Output the (x, y) coordinate of the center of the cell containing the given text.  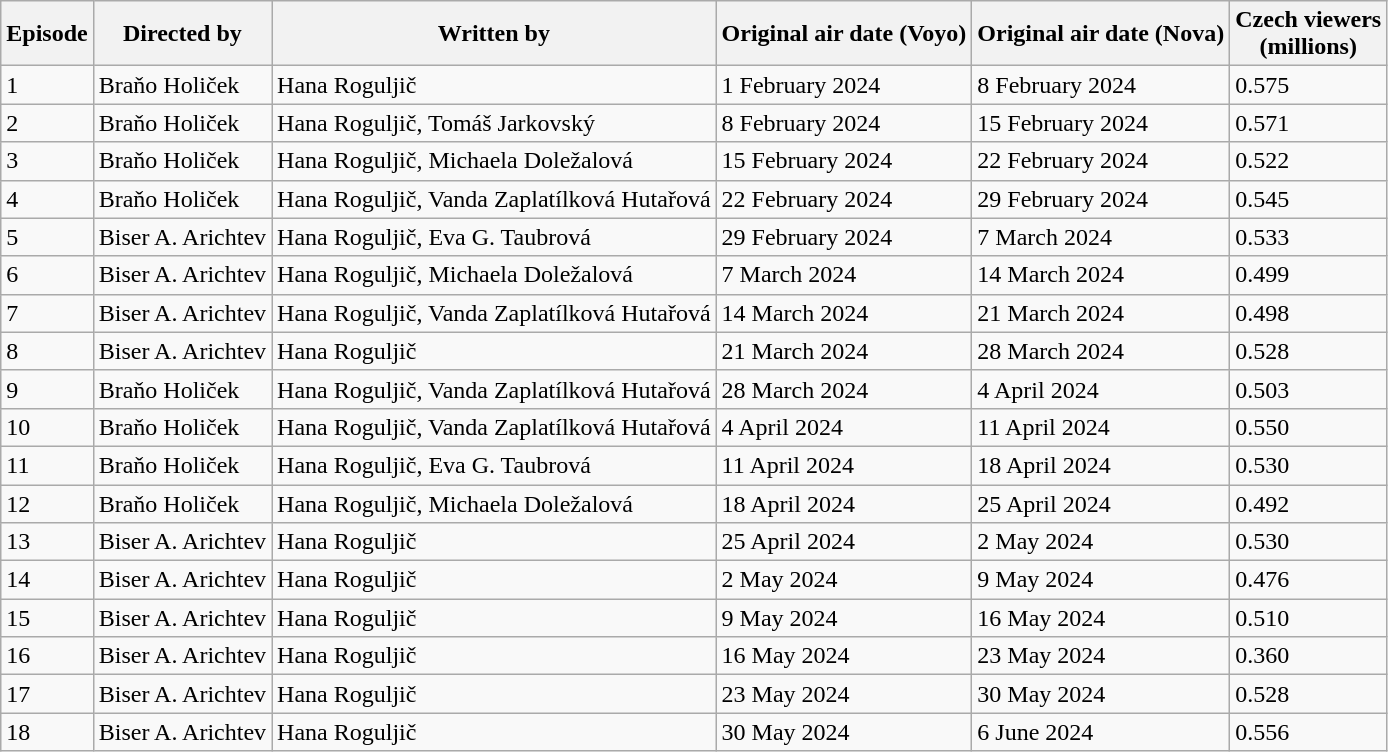
8 (47, 351)
4 (47, 199)
Episode (47, 34)
1 February 2024 (844, 85)
0.545 (1308, 199)
0.492 (1308, 503)
0.498 (1308, 313)
Hana Roguljič, Tomáš Jarkovský (494, 123)
0.571 (1308, 123)
9 (47, 389)
17 (47, 694)
0.575 (1308, 85)
0.550 (1308, 427)
0.556 (1308, 732)
7 (47, 313)
13 (47, 542)
15 (47, 618)
Original air date (Nova) (1101, 34)
1 (47, 85)
0.522 (1308, 161)
Written by (494, 34)
0.476 (1308, 580)
0.360 (1308, 656)
6 June 2024 (1101, 732)
0.510 (1308, 618)
Original air date (Voyo) (844, 34)
0.533 (1308, 237)
0.503 (1308, 389)
16 (47, 656)
6 (47, 275)
12 (47, 503)
11 (47, 465)
3 (47, 161)
2 (47, 123)
Directed by (182, 34)
18 (47, 732)
10 (47, 427)
Czech viewers(millions) (1308, 34)
0.499 (1308, 275)
14 (47, 580)
5 (47, 237)
